Find where the given text appears and provide that cell's center as (x, y) coordinate. 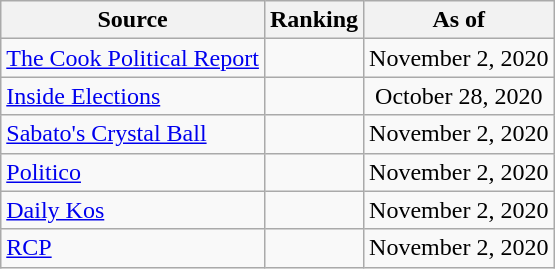
Politico (133, 172)
As of (459, 20)
Source (133, 20)
Ranking (314, 20)
The Cook Political Report (133, 58)
RCP (133, 248)
Sabato's Crystal Ball (133, 134)
Inside Elections (133, 96)
October 28, 2020 (459, 96)
Daily Kos (133, 210)
